Detect which cell encompasses the target text, then output its [X, Y] center coordinate. 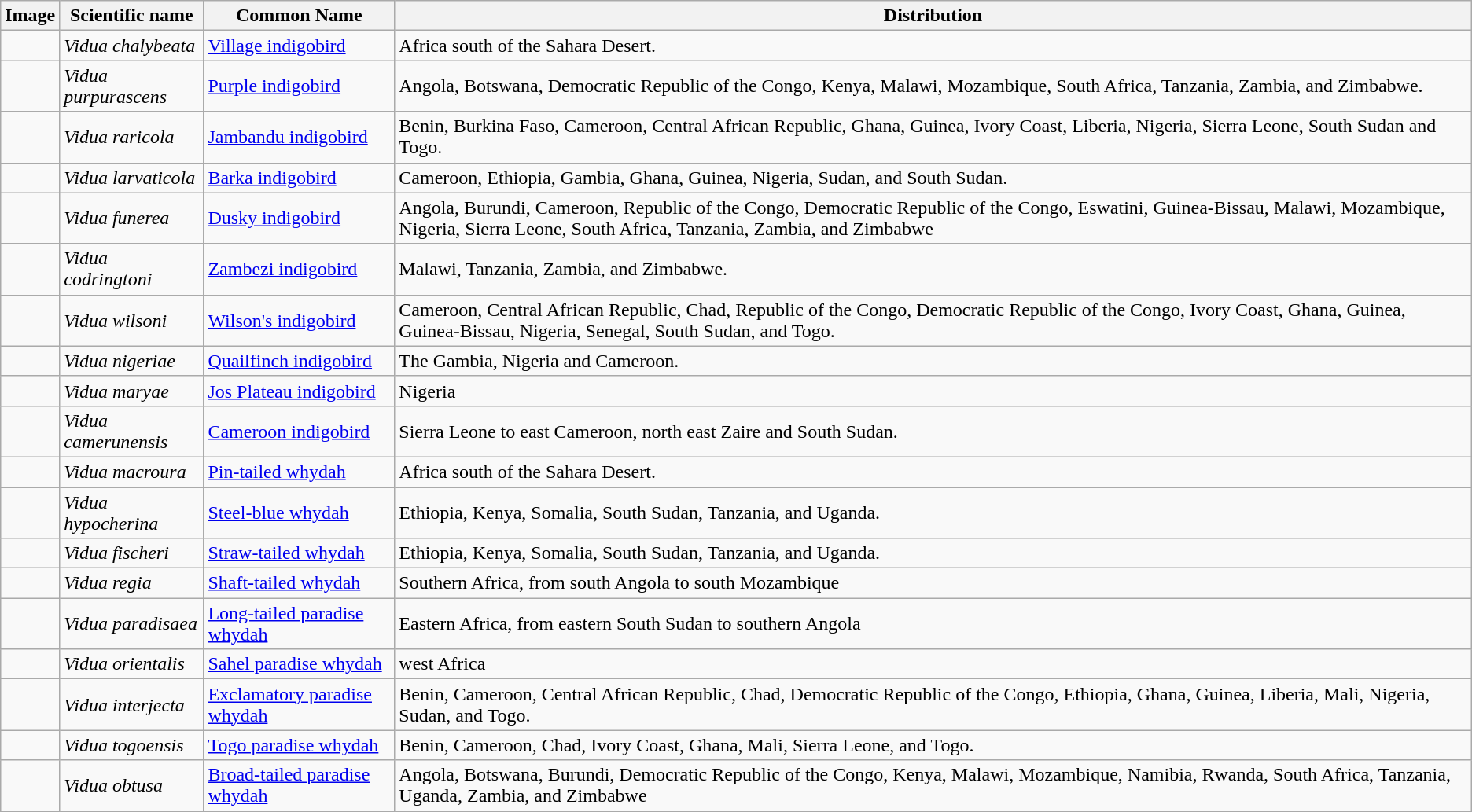
Jos Plateau indigobird [299, 391]
The Gambia, Nigeria and Cameroon. [933, 361]
Vidua maryae [132, 391]
Togo paradise whydah [299, 745]
Quailfinch indigobird [299, 361]
Purple indigobird [299, 86]
west Africa [933, 664]
Vidua raricola [132, 137]
Benin, Burkina Faso, Cameroon, Central African Republic, Ghana, Guinea, Ivory Coast, Liberia, Nigeria, Sierra Leone, South Sudan and Togo. [933, 137]
Benin, Cameroon, Central African Republic, Chad, Democratic Republic of the Congo, Ethiopia, Ghana, Guinea, Liberia, Mali, Nigeria, Sudan, and Togo. [933, 704]
Sierra Leone to east Cameroon, north east Zaire and South Sudan. [933, 431]
Cameroon indigobird [299, 431]
Vidua togoensis [132, 745]
Long-tailed paradise whydah [299, 624]
Dusky indigobird [299, 219]
Steel-blue whydah [299, 513]
Vidua larvaticola [132, 178]
Vidua purpurascens [132, 86]
Vidua wilsoni [132, 321]
Vidua camerunensis [132, 431]
Straw-tailed whydah [299, 553]
Cameroon, Ethiopia, Gambia, Ghana, Guinea, Nigeria, Sudan, and South Sudan. [933, 178]
Nigeria [933, 391]
Vidua hypocherina [132, 513]
Zambezi indigobird [299, 269]
Scientific name [132, 16]
Vidua obtusa [132, 786]
Angola, Botswana, Democratic Republic of the Congo, Kenya, Malawi, Mozambique, South Africa, Tanzania, Zambia, and Zimbabwe. [933, 86]
Vidua fischeri [132, 553]
Image [30, 16]
Distribution [933, 16]
Common Name [299, 16]
Shaft-tailed whydah [299, 583]
Malawi, Tanzania, Zambia, and Zimbabwe. [933, 269]
Vidua nigeriae [132, 361]
Broad-tailed paradise whydah [299, 786]
Vidua interjecta [132, 704]
Sahel paradise whydah [299, 664]
Vidua macroura [132, 472]
Pin-tailed whydah [299, 472]
Vidua regia [132, 583]
Vidua codringtoni [132, 269]
Vidua orientalis [132, 664]
Jambandu indigobird [299, 137]
Vidua funerea [132, 219]
Vidua chalybeata [132, 46]
Exclamatory paradise whydah [299, 704]
Southern Africa, from south Angola to south Mozambique [933, 583]
Vidua paradisaea [132, 624]
Barka indigobird [299, 178]
Village indigobird [299, 46]
Eastern Africa, from eastern South Sudan to southern Angola [933, 624]
Wilson's indigobird [299, 321]
Benin, Cameroon, Chad, Ivory Coast, Ghana, Mali, Sierra Leone, and Togo. [933, 745]
